From the cell containing the given text, extract its center point as (X, Y) coordinate. 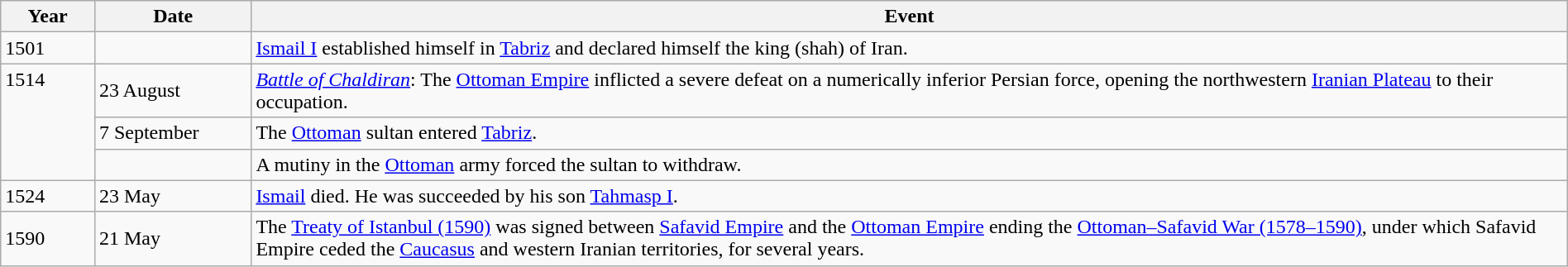
Date (172, 17)
1590 (48, 238)
21 May (172, 238)
The Ottoman sultan entered Tabriz. (910, 133)
1501 (48, 48)
23 August (172, 91)
Event (910, 17)
Ismail I established himself in Tabriz and declared himself the king (shah) of Iran. (910, 48)
Ismail died. He was succeeded by his son Tahmasp I. (910, 196)
7 September (172, 133)
1514 (48, 122)
1524 (48, 196)
Year (48, 17)
23 May (172, 196)
A mutiny in the Ottoman army forced the sultan to withdraw. (910, 164)
